Provide the [X, Y] coordinate of the cell's center where the given text is located.  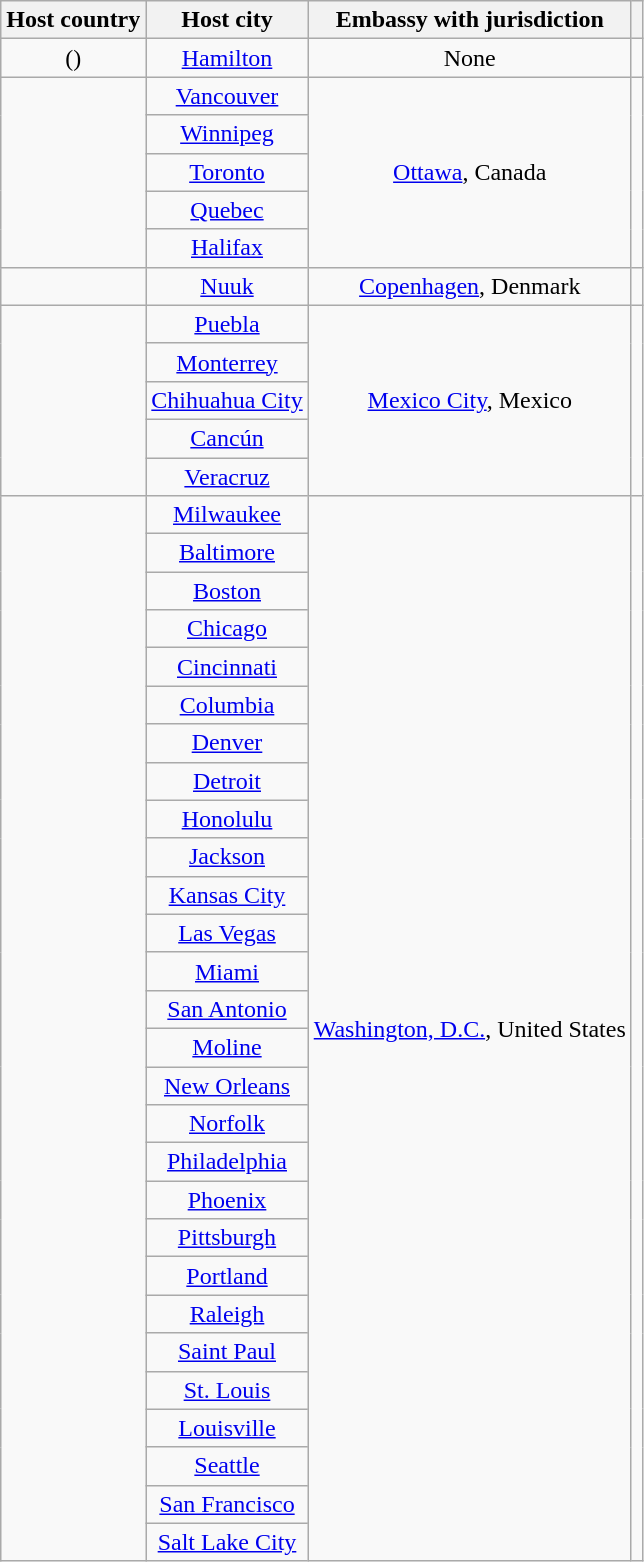
Louisville [227, 1428]
Mexico City, Mexico [470, 400]
Veracruz [227, 477]
Las Vegas [227, 933]
Toronto [227, 172]
Quebec [227, 210]
Copenhagen, Denmark [470, 286]
Baltimore [227, 553]
New Orleans [227, 1085]
Winnipeg [227, 134]
Columbia [227, 705]
Detroit [227, 781]
Cincinnati [227, 667]
Kansas City [227, 895]
Denver [227, 743]
Miami [227, 971]
Halifax [227, 248]
Cancún [227, 438]
Pittsburgh [227, 1238]
Vancouver [227, 96]
Host city [227, 20]
Norfolk [227, 1124]
Ottawa, Canada [470, 172]
Jackson [227, 857]
Washington, D.C., United States [470, 1029]
Phoenix [227, 1200]
Nuuk [227, 286]
Host country [74, 20]
None [470, 58]
Honolulu [227, 819]
Seattle [227, 1466]
St. Louis [227, 1390]
San Antonio [227, 1009]
Embassy with jurisdiction [470, 20]
Monterrey [227, 362]
Salt Lake City [227, 1542]
Raleigh [227, 1314]
Chicago [227, 629]
Portland [227, 1276]
() [74, 58]
Hamilton [227, 58]
Chihuahua City [227, 400]
Saint Paul [227, 1352]
Puebla [227, 324]
Philadelphia [227, 1162]
San Francisco [227, 1504]
Moline [227, 1047]
Milwaukee [227, 515]
Boston [227, 591]
